Detect which cell encompasses the target text, then output its (x, y) center coordinate. 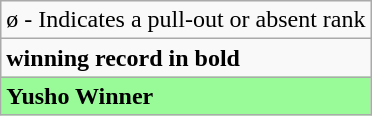
Yusho Winner (186, 96)
ø - Indicates a pull-out or absent rank (186, 20)
winning record in bold (186, 58)
